From the cell containing the given text, extract its center point as (X, Y) coordinate. 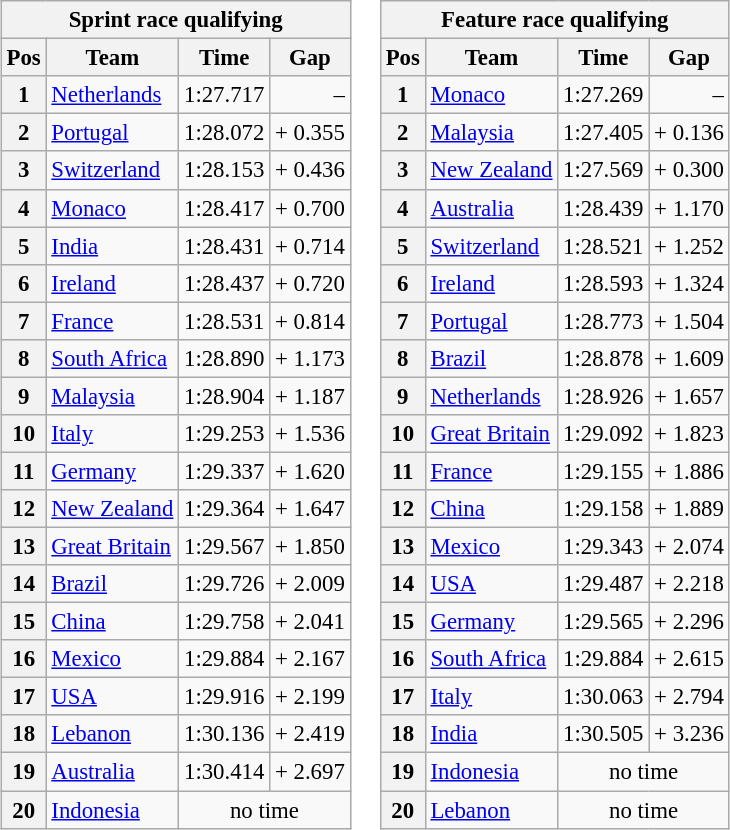
+ 0.300 (689, 170)
1:29.337 (224, 471)
1:29.253 (224, 434)
+ 0.700 (310, 208)
1:28.926 (604, 396)
+ 2.041 (310, 622)
+ 1.889 (689, 509)
+ 0.436 (310, 170)
1:30.414 (224, 772)
+ 0.714 (310, 246)
+ 1.324 (689, 283)
+ 1.823 (689, 434)
1:30.505 (604, 734)
+ 1.647 (310, 509)
+ 2.009 (310, 584)
1:29.487 (604, 584)
+ 1.536 (310, 434)
1:28.878 (604, 358)
+ 2.615 (689, 659)
1:28.593 (604, 283)
1:30.136 (224, 734)
+ 2.074 (689, 546)
1:30.063 (604, 697)
1:27.717 (224, 95)
+ 1.252 (689, 246)
1:29.916 (224, 697)
+ 2.167 (310, 659)
Feature race qualifying (554, 20)
+ 1.657 (689, 396)
Sprint race qualifying (176, 20)
1:28.072 (224, 133)
1:28.439 (604, 208)
1:28.431 (224, 246)
+ 2.199 (310, 697)
+ 0.720 (310, 283)
1:28.890 (224, 358)
+ 1.173 (310, 358)
+ 3.236 (689, 734)
1:28.521 (604, 246)
1:28.437 (224, 283)
+ 0.814 (310, 321)
+ 1.504 (689, 321)
1:29.155 (604, 471)
+ 0.136 (689, 133)
1:29.726 (224, 584)
1:29.565 (604, 622)
1:28.153 (224, 170)
1:29.758 (224, 622)
+ 2.697 (310, 772)
1:28.417 (224, 208)
1:27.405 (604, 133)
1:29.364 (224, 509)
1:29.567 (224, 546)
+ 1.886 (689, 471)
+ 2.218 (689, 584)
1:29.158 (604, 509)
+ 1.850 (310, 546)
1:27.569 (604, 170)
+ 2.419 (310, 734)
+ 1.187 (310, 396)
1:29.092 (604, 434)
1:27.269 (604, 95)
+ 1.170 (689, 208)
+ 1.620 (310, 471)
+ 0.355 (310, 133)
+ 2.794 (689, 697)
1:28.904 (224, 396)
+ 2.296 (689, 622)
1:28.773 (604, 321)
+ 1.609 (689, 358)
1:29.343 (604, 546)
1:28.531 (224, 321)
